Locate the cell with the specified text and output its [x, y] center coordinate. 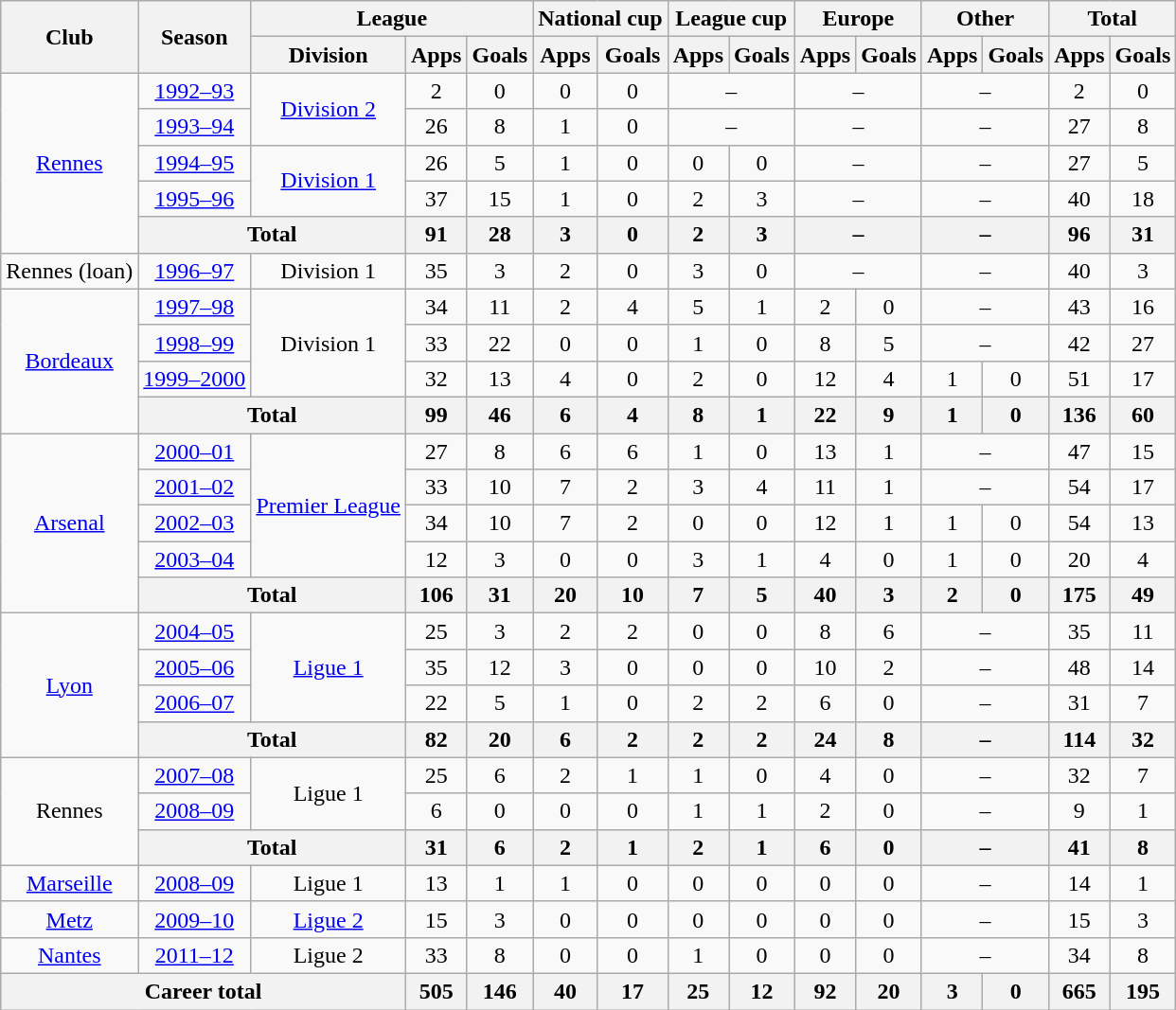
505 [437, 991]
National cup [600, 19]
60 [1143, 415]
2001–02 [195, 487]
91 [437, 235]
41 [1079, 847]
2007–08 [195, 775]
175 [1079, 595]
Arsenal [70, 523]
49 [1143, 595]
47 [1079, 452]
48 [1079, 667]
1993–94 [195, 127]
Division [329, 55]
51 [1079, 379]
1999–2000 [195, 379]
1997–98 [195, 307]
Career total [204, 991]
Division 2 [329, 109]
1992–93 [195, 91]
99 [437, 415]
1995–96 [195, 199]
18 [1143, 199]
Bordeaux [70, 361]
665 [1079, 991]
16 [1143, 307]
42 [1079, 343]
1998–99 [195, 343]
Metz [70, 919]
43 [1079, 307]
2004–05 [195, 631]
46 [500, 415]
37 [437, 199]
2006–07 [195, 703]
1996–97 [195, 271]
1994–95 [195, 163]
Club [70, 37]
96 [1079, 235]
92 [825, 991]
2005–06 [195, 667]
League cup [731, 19]
146 [500, 991]
24 [825, 739]
Marseille [70, 883]
League [392, 19]
2002–03 [195, 523]
Season [195, 37]
136 [1079, 415]
82 [437, 739]
Other [985, 19]
Premier League [329, 505]
195 [1143, 991]
Rennes (loan) [70, 271]
2003–04 [195, 559]
28 [500, 235]
Nantes [70, 955]
114 [1079, 739]
2011–12 [195, 955]
Europe [858, 19]
2000–01 [195, 452]
Lyon [70, 685]
106 [437, 595]
2009–10 [195, 919]
